Identify which cell holds the provided text, then report its [X, Y] central coordinate. 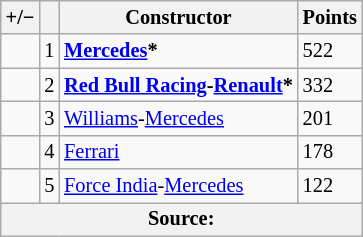
4 [49, 152]
178 [330, 152]
5 [49, 186]
522 [330, 51]
+/− [20, 17]
Red Bull Racing-Renault* [178, 85]
Mercedes* [178, 51]
Force India-Mercedes [178, 186]
Williams-Mercedes [178, 118]
3 [49, 118]
122 [330, 186]
1 [49, 51]
201 [330, 118]
Ferrari [178, 152]
Points [330, 17]
2 [49, 85]
332 [330, 85]
Constructor [178, 17]
Source: [182, 219]
